Provide the [x, y] coordinate of the cell's center where the given text is located.  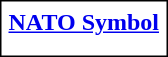
NATO Symbol [84, 22]
